Identify which cell holds the provided text, then report its [x, y] central coordinate. 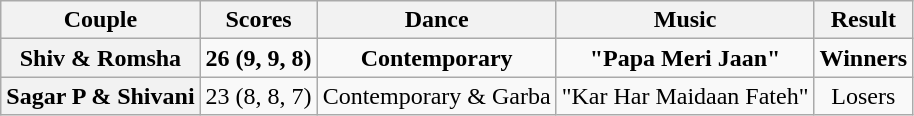
Dance [436, 20]
Shiv & Romsha [100, 58]
26 (9, 9, 8) [258, 58]
Couple [100, 20]
Winners [864, 58]
Result [864, 20]
Music [685, 20]
Contemporary [436, 58]
23 (8, 8, 7) [258, 96]
Contemporary & Garba [436, 96]
"Papa Meri Jaan" [685, 58]
"Kar Har Maidaan Fateh" [685, 96]
Sagar P & Shivani [100, 96]
Losers [864, 96]
Scores [258, 20]
